From the cell containing the given text, extract its center point as (x, y) coordinate. 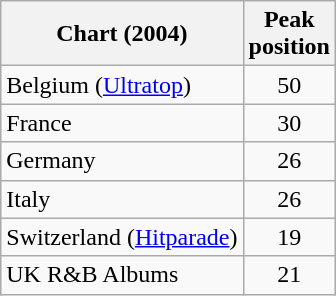
50 (289, 85)
30 (289, 123)
21 (289, 275)
Chart (2004) (122, 34)
Peakposition (289, 34)
Belgium (Ultratop) (122, 85)
France (122, 123)
Germany (122, 161)
Switzerland (Hitparade) (122, 237)
19 (289, 237)
Italy (122, 199)
UK R&B Albums (122, 275)
